Find where the given text appears and provide that cell's center as (x, y) coordinate. 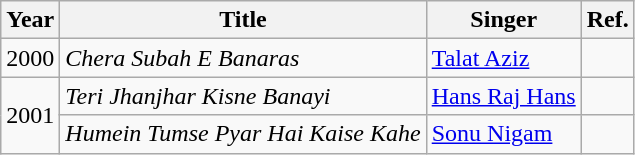
Ref. (608, 20)
Humein Tumse Pyar Hai Kaise Kahe (243, 134)
Chera Subah E Banaras (243, 58)
2000 (30, 58)
Sonu Nigam (504, 134)
Talat Aziz (504, 58)
Singer (504, 20)
Hans Raj Hans (504, 96)
Year (30, 20)
2001 (30, 115)
Title (243, 20)
Teri Jhanjhar Kisne Banayi (243, 96)
